Return the (x, y) coordinate for the center point of the cell that contains the specified text.  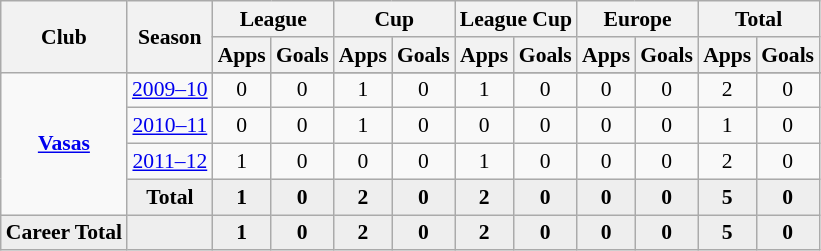
Europe (638, 19)
Vasas (64, 143)
2009–10 (170, 90)
Career Total (64, 233)
Cup (394, 19)
League (274, 19)
League Cup (516, 19)
2011–12 (170, 162)
Club (64, 36)
Season (170, 36)
2010–11 (170, 126)
